Determine the [x, y] coordinate at the center of the cell enclosing the given text.  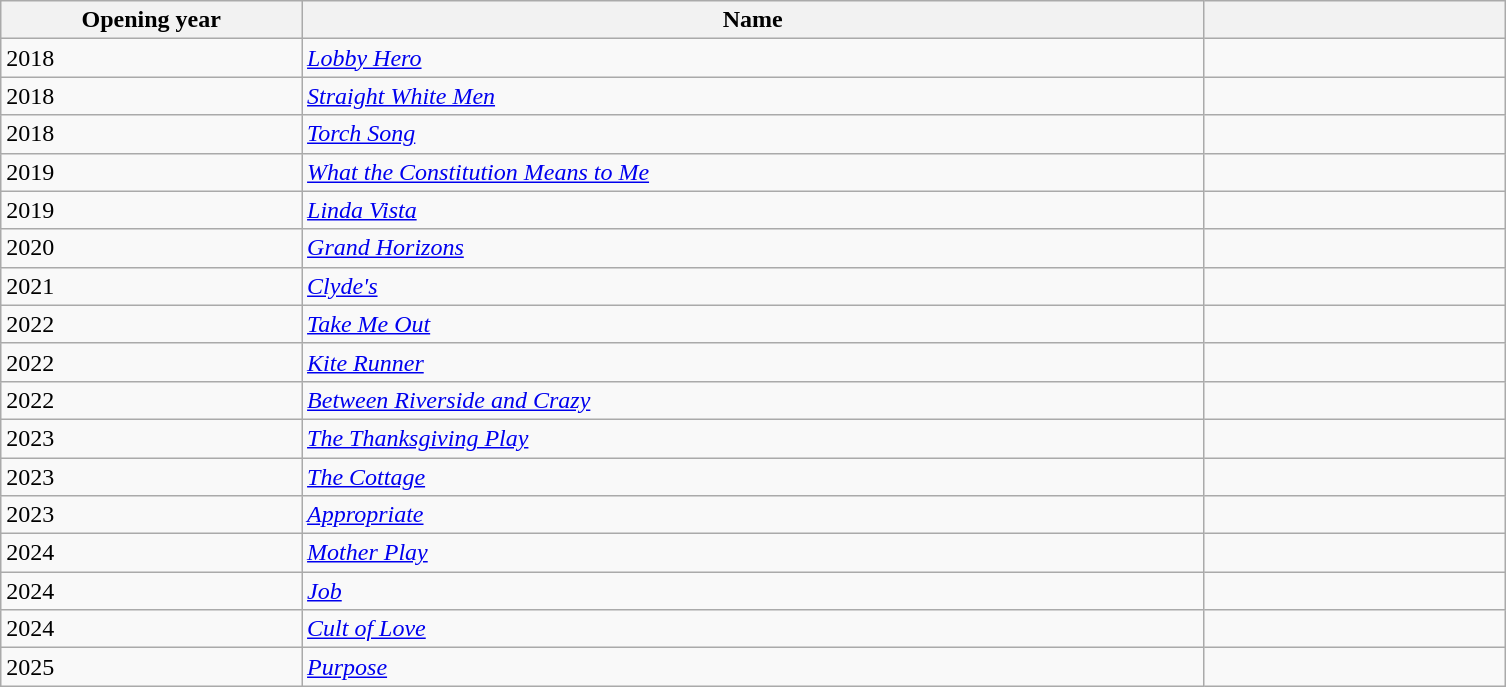
Cult of Love [753, 629]
Between Riverside and Crazy [753, 400]
Grand Horizons [753, 248]
Straight White Men [753, 96]
Lobby Hero [753, 58]
2025 [152, 667]
Clyde's [753, 286]
Opening year [152, 20]
Name [753, 20]
Take Me Out [753, 324]
Appropriate [753, 515]
Torch Song [753, 134]
Purpose [753, 667]
Linda Vista [753, 210]
The Cottage [753, 477]
Kite Runner [753, 362]
Mother Play [753, 553]
The Thanksgiving Play [753, 438]
What the Constitution Means to Me [753, 172]
Job [753, 591]
2021 [152, 286]
2020 [152, 248]
